Provide the (x, y) coordinate of the cell's center where the given text is located.  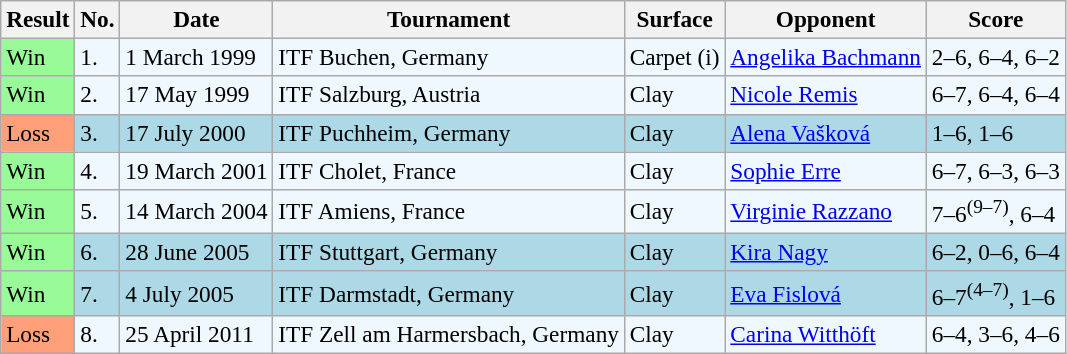
17 May 1999 (196, 95)
ITF Zell am Harmersbach, Germany (448, 334)
Date (196, 19)
ITF Stuttgart, Germany (448, 252)
6–7, 6–4, 6–4 (996, 95)
No. (98, 19)
Opponent (826, 19)
1–6, 1–6 (996, 133)
Result (38, 19)
8. (98, 334)
5. (98, 211)
25 April 2011 (196, 334)
28 June 2005 (196, 252)
1. (98, 57)
Eva Fislová (826, 293)
2–6, 6–4, 6–2 (996, 57)
ITF Darmstadt, Germany (448, 293)
ITF Puchheim, Germany (448, 133)
Alena Vašková (826, 133)
ITF Salzburg, Austria (448, 95)
Angelika Bachmann (826, 57)
Sophie Erre (826, 170)
2. (98, 95)
6–7, 6–3, 6–3 (996, 170)
6–7(4–7), 1–6 (996, 293)
4. (98, 170)
Kira Nagy (826, 252)
19 March 2001 (196, 170)
Virginie Razzano (826, 211)
7. (98, 293)
3. (98, 133)
4 July 2005 (196, 293)
7–6(9–7), 6–4 (996, 211)
Surface (674, 19)
ITF Cholet, France (448, 170)
6. (98, 252)
ITF Amiens, France (448, 211)
Score (996, 19)
Carina Witthöft (826, 334)
1 March 1999 (196, 57)
Tournament (448, 19)
Carpet (i) (674, 57)
17 July 2000 (196, 133)
6–4, 3–6, 4–6 (996, 334)
6–2, 0–6, 6–4 (996, 252)
ITF Buchen, Germany (448, 57)
Nicole Remis (826, 95)
14 March 2004 (196, 211)
